Scan for the cell matching the given text and deliver its (X, Y) coordinate at center. 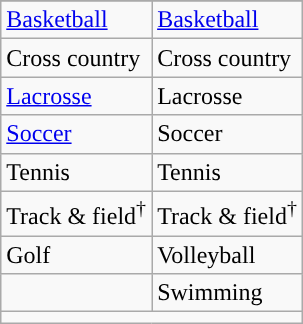
Swimming (228, 293)
Volleyball (228, 255)
Golf (76, 255)
